Scan for the cell matching the given text and deliver its [x, y] coordinate at center. 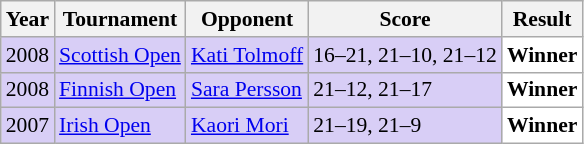
Score [405, 19]
Year [28, 19]
Kaori Mori [247, 126]
2007 [28, 126]
16–21, 21–10, 21–12 [405, 55]
Irish Open [120, 126]
21–12, 21–17 [405, 90]
Tournament [120, 19]
Sara Persson [247, 90]
21–19, 21–9 [405, 126]
Result [542, 19]
Scottish Open [120, 55]
Kati Tolmoff [247, 55]
Finnish Open [120, 90]
Opponent [247, 19]
